Extract the [X, Y] coordinate from the center of the cell holding the provided text.  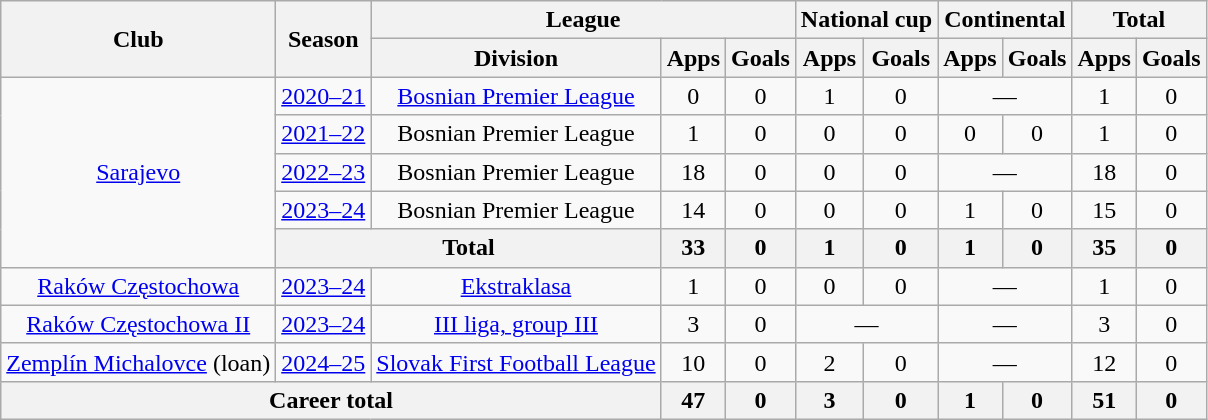
Division [516, 58]
Career total [331, 400]
51 [1104, 400]
Season [324, 39]
III liga, group III [516, 324]
Club [138, 39]
10 [693, 362]
14 [693, 210]
12 [1104, 362]
33 [693, 248]
Sarajevo [138, 172]
15 [1104, 210]
Raków Częstochowa II [138, 324]
League [584, 20]
2021–22 [324, 134]
Ekstraklasa [516, 286]
Raków Częstochowa [138, 286]
2022–23 [324, 172]
Continental [1005, 20]
Zemplín Michalovce (loan) [138, 362]
2024–25 [324, 362]
2 [829, 362]
National cup [866, 20]
35 [1104, 248]
47 [693, 400]
2020–21 [324, 96]
Slovak First Football League [516, 362]
